Return [x, y] of the center of cell containing provided text 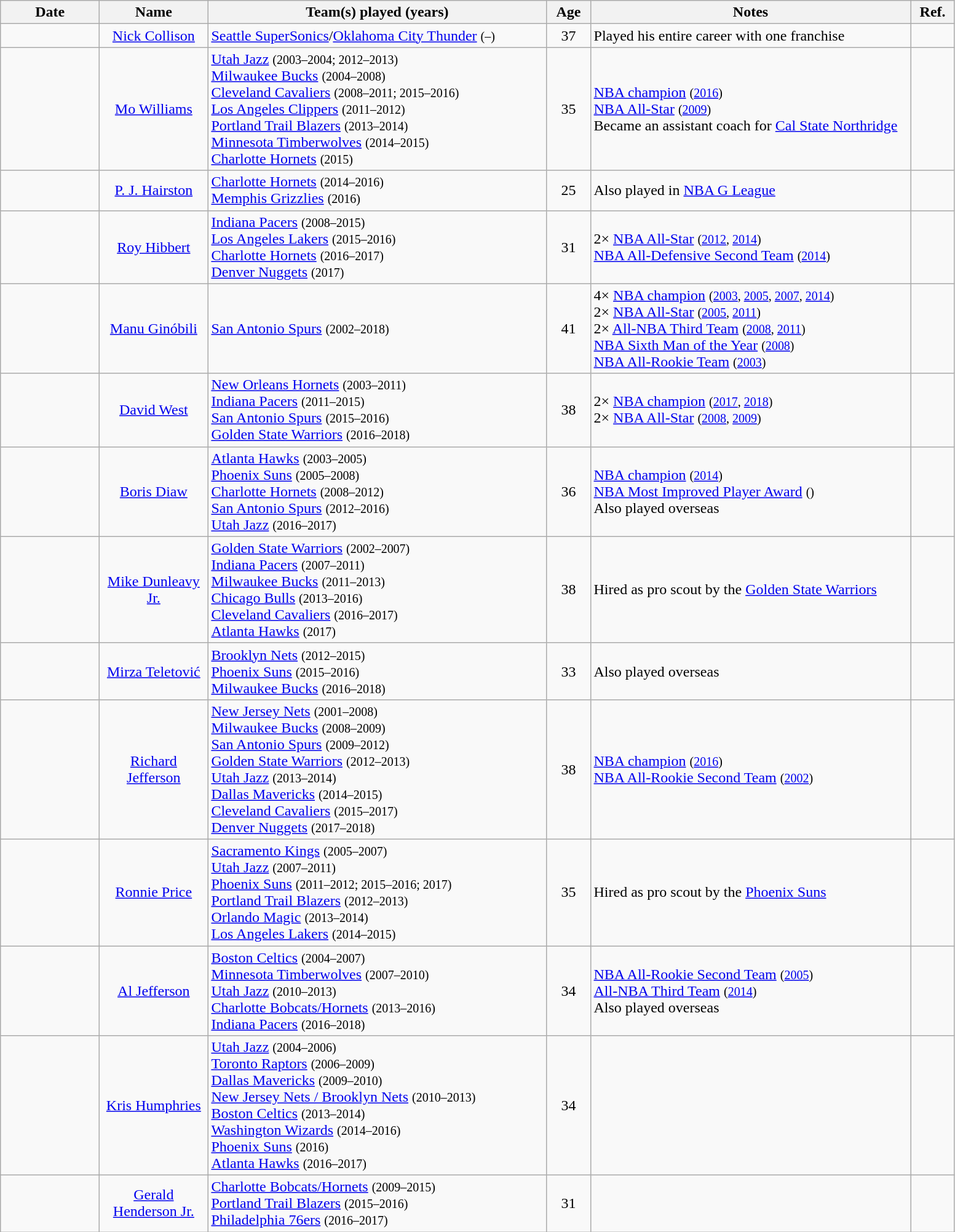
New Orleans Hornets (2003–2011)Indiana Pacers (2011–2015)San Antonio Spurs (2015–2016)Golden State Warriors (2016–2018) [378, 410]
25 [568, 191]
Age [568, 12]
2× NBA All-Star (2012, 2014)NBA All-Defensive Second Team (2014) [750, 247]
Mirza Teletović [154, 671]
Also played overseas [750, 671]
P. J. Hairston [154, 191]
37 [568, 36]
Nick Collison [154, 36]
Hired as pro scout by the Golden State Warriors [750, 589]
Mo Williams [154, 109]
Name [154, 12]
2× NBA champion (2017, 2018)2× NBA All-Star (2008, 2009) [750, 410]
Al Jefferson [154, 991]
Roy Hibbert [154, 247]
Boston Celtics (2004–2007)Minnesota Timberwolves (2007–2010)Utah Jazz (2010–2013)Charlotte Bobcats/Hornets (2013–2016)Indiana Pacers (2016–2018) [378, 991]
Team(s) played (years) [378, 12]
Hired as pro scout by the Phoenix Suns [750, 892]
NBA champion (2016)NBA All-Rookie Second Team (2002) [750, 769]
Kris Humphries [154, 1106]
Atlanta Hawks (2003–2005)Phoenix Suns (2005–2008)Charlotte Hornets (2008–2012)San Antonio Spurs (2012–2016)Utah Jazz (2016–2017) [378, 491]
Also played in NBA G League [750, 191]
Date [50, 12]
Ronnie Price [154, 892]
36 [568, 491]
Richard Jefferson [154, 769]
41 [568, 328]
San Antonio Spurs (2002–2018) [378, 328]
David West [154, 410]
NBA All-Rookie Second Team (2005)All-NBA Third Team (2014)Also played overseas [750, 991]
Brooklyn Nets (2012–2015)Phoenix Suns (2015–2016)Milwaukee Bucks (2016–2018) [378, 671]
Boris Diaw [154, 491]
Charlotte Hornets (2014–2016)Memphis Grizzlies (2016) [378, 191]
NBA champion (2016)NBA All-Star (2009)Became an assistant coach for Cal State Northridge [750, 109]
33 [568, 671]
Notes [750, 12]
Seattle SuperSonics/Oklahoma City Thunder (–) [378, 36]
Played his entire career with one franchise [750, 36]
Manu Ginóbili [154, 328]
Charlotte Bobcats/Hornets (2009–2015)Portland Trail Blazers (2015–2016)Philadelphia 76ers (2016–2017) [378, 1204]
NBA champion (2014)NBA Most Improved Player Award ()Also played overseas [750, 491]
Mike Dunleavy Jr. [154, 589]
Indiana Pacers (2008–2015)Los Angeles Lakers (2015–2016)Charlotte Hornets (2016–2017)Denver Nuggets (2017) [378, 247]
Ref. [932, 12]
Gerald Henderson Jr. [154, 1204]
